From the cell containing the given text, extract its center point as (x, y) coordinate. 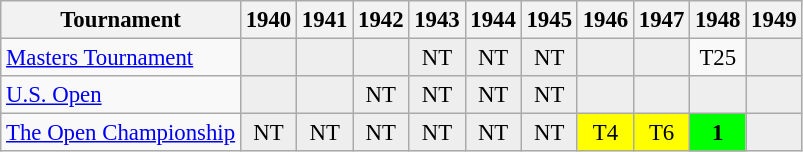
T6 (661, 133)
Tournament (121, 20)
T4 (605, 133)
1946 (605, 20)
1 (718, 133)
T25 (718, 58)
1948 (718, 20)
1947 (661, 20)
1945 (549, 20)
The Open Championship (121, 133)
U.S. Open (121, 95)
1942 (381, 20)
1940 (268, 20)
1944 (493, 20)
1943 (437, 20)
Masters Tournament (121, 58)
1949 (774, 20)
1941 (325, 20)
